Output the (X, Y) coordinate of the center of the cell containing the given text.  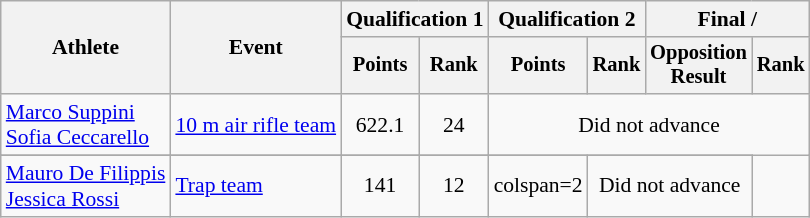
Qualification 1 (414, 19)
622.1 (380, 124)
141 (380, 186)
colspan=2 (538, 186)
Trap team (256, 186)
Qualification 2 (568, 19)
Mauro De FilippisJessica Rossi (86, 186)
Marco SuppiniSofia Ceccarello (86, 124)
12 (454, 186)
Event (256, 48)
OppositionResult (698, 66)
Athlete (86, 48)
10 m air rifle team (256, 124)
Final / (727, 19)
24 (454, 124)
